For the text-containing cell, return its midpoint in (x, y) coordinate format. 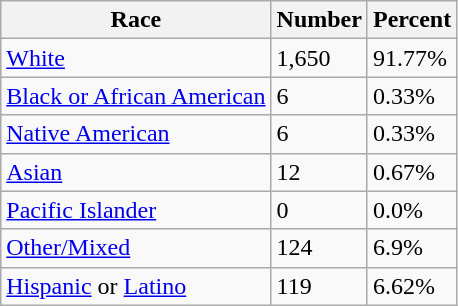
0.67% (412, 172)
Pacific Islander (136, 210)
White (136, 58)
0.0% (412, 210)
Number (319, 20)
Native American (136, 134)
Other/Mixed (136, 248)
Percent (412, 20)
0 (319, 210)
Asian (136, 172)
1,650 (319, 58)
Hispanic or Latino (136, 286)
124 (319, 248)
Black or African American (136, 96)
91.77% (412, 58)
12 (319, 172)
119 (319, 286)
Race (136, 20)
6.62% (412, 286)
6.9% (412, 248)
